Return the (x, y) coordinate for the center point of the cell that contains the specified text.  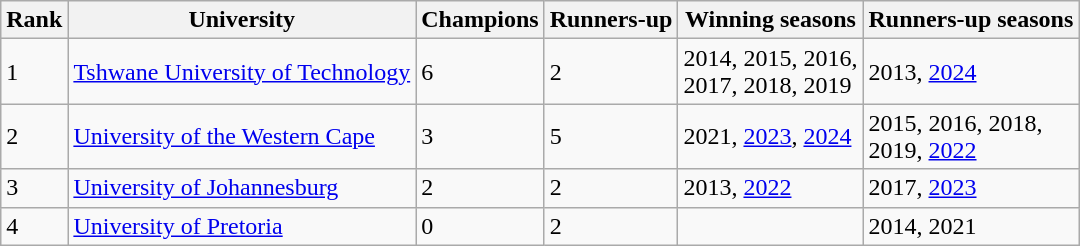
Tshwane University of Technology (242, 72)
2017, 2023 (971, 188)
Champions (480, 20)
University of Johannesburg (242, 188)
University of the Western Cape (242, 136)
Winning seasons (770, 20)
2014, 2021 (971, 226)
Runners-up (611, 20)
University of Pretoria (242, 226)
0 (480, 226)
Rank (34, 20)
6 (480, 72)
1 (34, 72)
2014, 2015, 2016,2017, 2018, 2019 (770, 72)
2013, 2024 (971, 72)
Runners-up seasons (971, 20)
2021, 2023, 2024 (770, 136)
4 (34, 226)
2013, 2022 (770, 188)
University (242, 20)
5 (611, 136)
2015, 2016, 2018,2019, 2022 (971, 136)
